Identify which cell holds the provided text, then report its [X, Y] central coordinate. 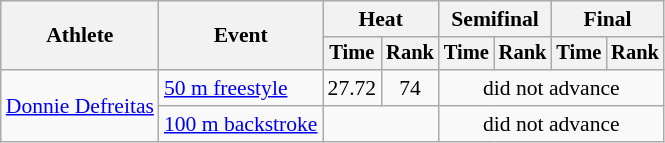
Final [607, 19]
74 [410, 88]
100 m backstroke [241, 124]
Semifinal [495, 19]
Athlete [80, 36]
Heat [381, 19]
Event [241, 36]
50 m freestyle [241, 88]
27.72 [352, 88]
Donnie Defreitas [80, 106]
